Identify which cell holds the provided text, then report its (X, Y) central coordinate. 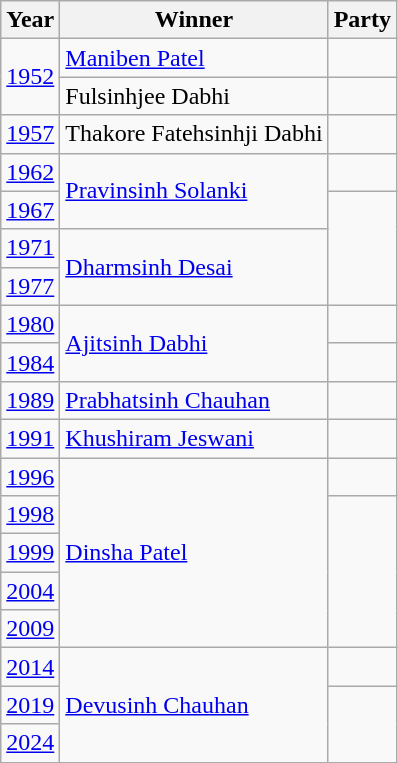
2004 (30, 591)
1999 (30, 553)
1991 (30, 438)
1998 (30, 515)
Fulsinhjee Dabhi (194, 96)
1996 (30, 477)
Khushiram Jeswani (194, 438)
2024 (30, 743)
1957 (30, 134)
1971 (30, 248)
Party (362, 20)
Pravinsinh Solanki (194, 191)
1977 (30, 286)
Ajitsinh Dabhi (194, 343)
1984 (30, 362)
Winner (194, 20)
Devusinh Chauhan (194, 705)
Maniben Patel (194, 58)
Dinsha Patel (194, 553)
1989 (30, 400)
Prabhatsinh Chauhan (194, 400)
1952 (30, 77)
1962 (30, 172)
Dharmsinh Desai (194, 267)
Year (30, 20)
2014 (30, 667)
1980 (30, 324)
1967 (30, 210)
2019 (30, 705)
2009 (30, 629)
Thakore Fatehsinhji Dabhi (194, 134)
